Determine the (X, Y) coordinate at the center of the cell enclosing the given text.  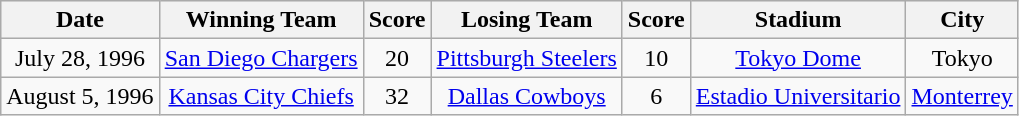
10 (656, 58)
Pittsburgh Steelers (526, 58)
Kansas City Chiefs (261, 96)
August 5, 1996 (80, 96)
Estadio Universitario (798, 96)
Stadium (798, 20)
20 (397, 58)
San Diego Chargers (261, 58)
Losing Team (526, 20)
6 (656, 96)
Winning Team (261, 20)
Date (80, 20)
Dallas Cowboys (526, 96)
City (962, 20)
Tokyo (962, 58)
July 28, 1996 (80, 58)
Tokyo Dome (798, 58)
Monterrey (962, 96)
32 (397, 96)
